Find where the given text appears and provide that cell's center as (X, Y) coordinate. 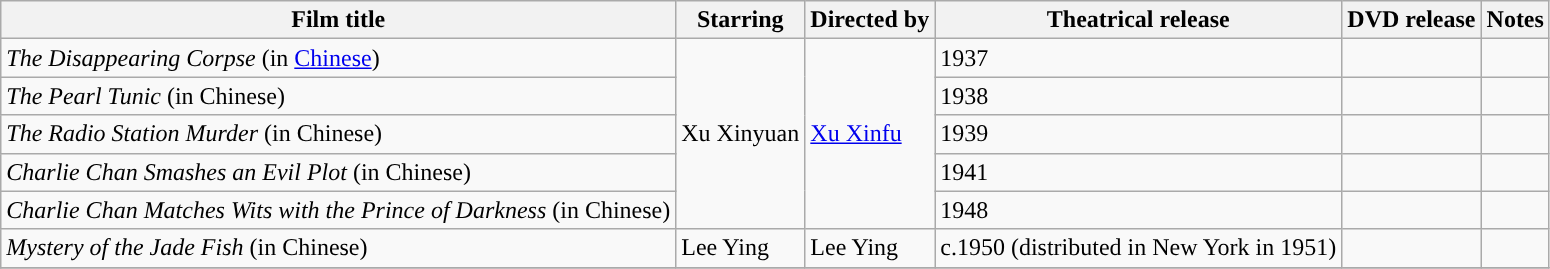
1937 (1138, 58)
Mystery of the Jade Fish (in Chinese) (338, 248)
Starring (740, 20)
1948 (1138, 210)
Charlie Chan Smashes an Evil Plot (in Chinese) (338, 172)
c.1950 (distributed in New York in 1951) (1138, 248)
Notes (1515, 20)
Charlie Chan Matches Wits with the Prince of Darkness (in Chinese) (338, 210)
Xu Xinfu (870, 134)
The Disappearing Corpse (in Chinese) (338, 58)
Theatrical release (1138, 20)
The Pearl Tunic (in Chinese) (338, 96)
1938 (1138, 96)
1939 (1138, 134)
Xu Xinyuan (740, 134)
Film title (338, 20)
DVD release (1412, 20)
1941 (1138, 172)
Directed by (870, 20)
The Radio Station Murder (in Chinese) (338, 134)
